Return the (X, Y) coordinate for the center point of the cell that contains the specified text.  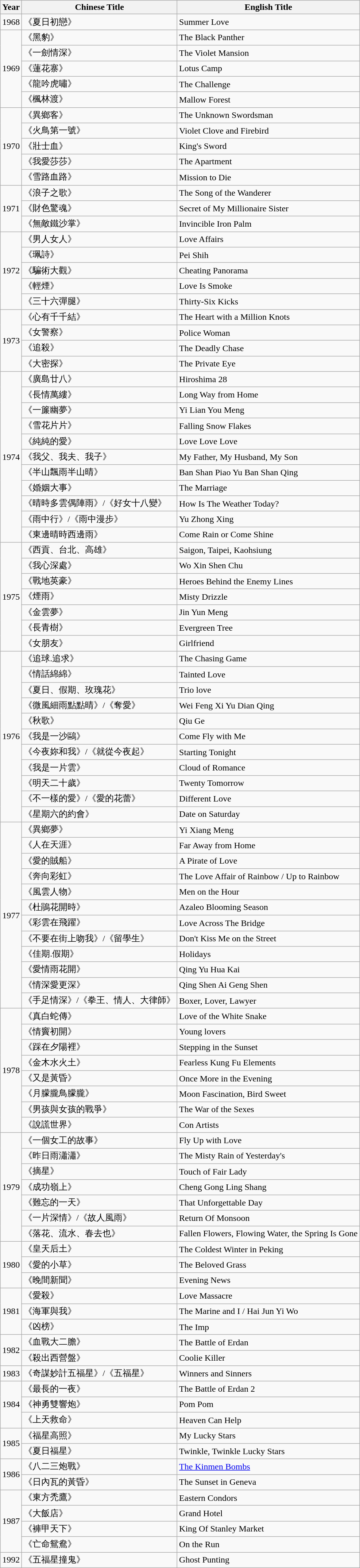
Summer Love (268, 22)
《情話綿綿》 (100, 675)
How Is The Weather Today? (268, 504)
The Song of the Wanderer (268, 193)
《我是一片雲》 (100, 768)
The Challenge (268, 84)
1984 (11, 1404)
Year (11, 7)
《異鄉客》 (100, 115)
Starting Tonight (268, 752)
The Marine and I / Hai Jun Yi Wo (268, 1312)
《難忘的一天》 (100, 1203)
《雪花片片》 (100, 426)
Twenty Tomorrow (268, 783)
《愛情雨花開》 (100, 969)
《皇天后土》 (100, 1249)
《火鳥第一號》 (100, 131)
Grand Hotel (268, 1513)
Touch of Fair Lady (268, 1172)
Falling Snow Flakes (268, 426)
Boxer, Lover, Lawyer (268, 1001)
Eastern Condors (268, 1498)
The Sunset in Geneva (268, 1483)
《月朦朧鳥朦朧》 (100, 1094)
《踩在夕陽裡》 (100, 1048)
《亡命鴛鴦》 (100, 1545)
1992 (11, 1560)
《純純的愛》 (100, 442)
《微風細雨點點晴》/《奪愛》 (100, 706)
《成功嶺上》 (100, 1187)
《晴時多雲偶陣雨》/《好女十八變》 (100, 504)
《不要在街上吻我》/《留學生》 (100, 939)
Fallen Flowers, Flowing Water, the Spring Is Gone (268, 1234)
《海軍與我》 (100, 1312)
《血戰大二膽》 (100, 1342)
《西貢、台北、高雄》 (100, 550)
Winners and Sinners (268, 1374)
My Lucky Stars (268, 1436)
Thirty-Six Kicks (268, 301)
《珮詩》 (100, 255)
《最長的一夜》 (100, 1389)
The Heart with a Million Knots (268, 318)
1970 (11, 146)
1977 (11, 915)
Wo Xin Shen Chu (268, 566)
《奔向彩虹》 (100, 877)
1971 (11, 208)
Long Way from Home (268, 395)
《秋歌》 (100, 721)
《騙術大觀》 (100, 271)
《不一樣的愛》/《愛的花蕾》 (100, 799)
Trio love (268, 690)
Yi Lian You Meng (268, 410)
Evening News (268, 1280)
The Unknown Swordsman (268, 115)
Mallow Forest (268, 100)
《無敵鐵沙掌》 (100, 224)
The Imp (268, 1327)
《一片深情》/《故人風雨》 (100, 1218)
That Unforgettable Day (268, 1203)
King's Sword (268, 146)
《奇謀妙計五福星》/《五福星》 (100, 1374)
Holidays (268, 954)
《神勇雙響炮》 (100, 1404)
《輕煙》 (100, 286)
My Father, My Husband, My Son (268, 457)
Return Of Monsoon (268, 1218)
《追殺》 (100, 348)
Come Rain or Come Shine (268, 534)
1974 (11, 457)
Young lovers (268, 1031)
《一簾幽夢》 (100, 410)
《落花、流水、春去也》 (100, 1234)
1979 (11, 1187)
Different Love (268, 799)
《昨日雨瀟瀟》 (100, 1156)
《大飯店》 (100, 1513)
The Apartment (268, 162)
《愛的賊船》 (100, 861)
1986 (11, 1475)
《財色驚魂》 (100, 209)
《浪子之歌》 (100, 193)
Qing Yu Hua Kai (268, 969)
Stepping in the Sunset (268, 1048)
Invincible Iron Palm (268, 224)
《星期六的約會》 (100, 815)
《楓林渡》 (100, 100)
《我愛莎莎》 (100, 162)
《彩雲在飛躍》 (100, 923)
《夏日初戀》 (100, 22)
1975 (11, 597)
Ban Shan Piao Yu Ban Shan Qing (268, 472)
《情竇初開》 (100, 1031)
《黑豹》 (100, 37)
《說謊世界》 (100, 1125)
《大密探》 (100, 364)
《摘星》 (100, 1172)
Date on Saturday (268, 815)
Men on the Hour (268, 892)
Love Massacre (268, 1296)
English Title (268, 7)
Saigon, Taipei, Kaohsiung (268, 550)
The Chasing Game (268, 659)
1978 (11, 1071)
Hiroshima 28 (268, 380)
Mission to Die (268, 177)
Pom Pom (268, 1404)
《一劍情深》 (100, 53)
The Coldest Winter in Peking (268, 1249)
《福星高照》 (100, 1436)
The Kinmen Bombs (268, 1467)
《壯士血》 (100, 146)
《異鄉夢》 (100, 830)
《蓮花寨》 (100, 69)
《長情萬縷》 (100, 395)
Yu Zhong Xing (268, 519)
《晚間新聞》 (100, 1280)
Ghost Punting (268, 1560)
《男孩與女孩的戰爭》 (100, 1110)
《褲甲天下》 (100, 1529)
1973 (11, 341)
《三十六彈腿》 (100, 301)
Cloud of Romance (268, 768)
Once More in the Evening (268, 1078)
《今夜妳和我》/《就從今夜起》 (100, 752)
The Beloved Grass (268, 1265)
Twinkle, Twinkle Lucky Stars (268, 1451)
The Private Eye (268, 364)
King Of Stanley Market (268, 1529)
《長青樹》 (100, 628)
1972 (11, 271)
《杜鵑花開時》 (100, 907)
The Battle of Erdan 2 (268, 1389)
《心有千千結》 (100, 318)
《女朋友》 (100, 643)
Coolie Killer (268, 1358)
《雨中行》/《雨中漫步》 (100, 519)
Love of the White Snake (268, 1016)
Pei Shih (268, 255)
《殺出西營盤》 (100, 1358)
Lotus Camp (268, 69)
Violet Clove and Firebird (268, 131)
1987 (11, 1521)
On the Run (268, 1545)
Cheng Gong Ling Shang (268, 1187)
Fearless Kung Fu Elements (268, 1063)
《龍吟虎嘯》 (100, 84)
Jin Yun Meng (268, 612)
Don't Kiss Me on the Street (268, 939)
《東方禿鷹》 (100, 1498)
1980 (11, 1265)
《金木水火土》 (100, 1063)
Love Affairs (268, 239)
The Misty Rain of Yesterday's (268, 1156)
Fly Up with Love (268, 1140)
Wei Feng Xi Yu Dian Qing (268, 706)
Con Artists (268, 1125)
《真白蛇傳》 (100, 1016)
1982 (11, 1350)
1985 (11, 1443)
《又是黃昏》 (100, 1078)
1968 (11, 22)
《情深愛更深》 (100, 985)
《夏日福星》 (100, 1451)
1983 (11, 1374)
《五福星撞鬼》 (100, 1560)
《金雲夢》 (100, 612)
The Violet Mansion (268, 53)
《佳期.假期》 (100, 954)
Evergreen Tree (268, 628)
《愛殺》 (100, 1296)
Heaven Can Help (268, 1420)
Qing Shen Ai Geng Shen (268, 985)
The Battle of Erdan (268, 1342)
A Pirate of Love (268, 861)
《夏日、假期、玫瑰花》 (100, 690)
Tainted Love (268, 675)
《明天二十歲》 (100, 783)
The Love Affair of Rainbow / Up to Rainbow (268, 877)
《人在天涯》 (100, 845)
《手足情深》/《拳王、情人、大律師》 (100, 1001)
《我父、我夫、我子》 (100, 457)
《半山飄雨半山晴》 (100, 472)
Chinese Title (100, 7)
Police Woman (268, 333)
《上天救命》 (100, 1420)
The Deadly Chase (268, 348)
1969 (11, 69)
《東邊晴時西邊雨》 (100, 534)
《一個女工的故事》 (100, 1140)
Love Across The Bridge (268, 923)
《追球.追求》 (100, 659)
《日內瓦的黃昏》 (100, 1483)
《戰地英豪》 (100, 581)
Love Is Smoke (268, 286)
Yi Xiang Meng (268, 830)
《婚姻大事》 (100, 488)
Cheating Panorama (268, 271)
Misty Drizzle (268, 597)
The Marriage (268, 488)
《煙雨》 (100, 597)
Come Fly with Me (268, 737)
《愛的小草》 (100, 1265)
《廣島廿八》 (100, 380)
Far Away from Home (268, 845)
《男人女人》 (100, 239)
1981 (11, 1311)
《我心深處》 (100, 566)
《八二三炮戰》 (100, 1467)
Moon Fascination, Bird Sweet (268, 1094)
Secret of My Millionaire Sister (268, 209)
The War of the Sexes (268, 1110)
1976 (11, 737)
《雪路血路》 (100, 177)
Azaleo Blooming Season (268, 907)
Love Love Love (268, 442)
Girlfriend (268, 643)
《女警察》 (100, 333)
The Black Panther (268, 37)
《我是一沙鷗》 (100, 737)
Heroes Behind the Enemy Lines (268, 581)
Qiu Ge (268, 721)
《凶榜》 (100, 1327)
《風雲人物》 (100, 892)
